Output the [X, Y] coordinate of the center of the cell containing the given text.  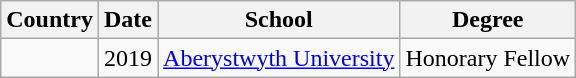
Degree [488, 20]
Country [50, 20]
Aberystwyth University [279, 58]
School [279, 20]
Honorary Fellow [488, 58]
Date [128, 20]
2019 [128, 58]
